Search for the cell housing the specified text and yield its (x, y) center coordinate. 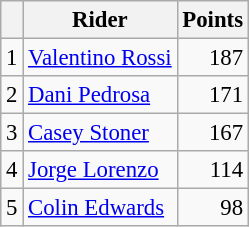
98 (212, 208)
1 (12, 58)
Jorge Lorenzo (100, 170)
Colin Edwards (100, 208)
114 (212, 170)
Points (212, 20)
3 (12, 133)
Dani Pedrosa (100, 95)
Casey Stoner (100, 133)
5 (12, 208)
Rider (100, 20)
187 (212, 58)
Valentino Rossi (100, 58)
2 (12, 95)
4 (12, 170)
167 (212, 133)
171 (212, 95)
